Detect which cell encompasses the target text, then output its (x, y) center coordinate. 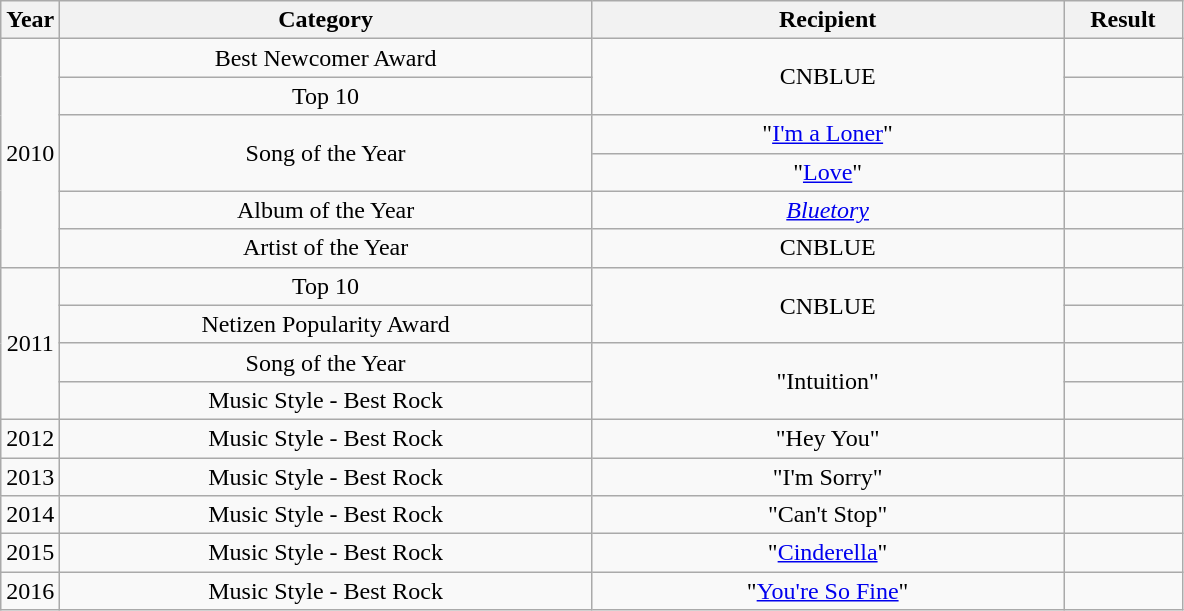
2014 (30, 515)
2012 (30, 438)
"Can't Stop" (827, 515)
Bluetory (827, 210)
Netizen Popularity Award (326, 324)
"Intuition" (827, 381)
2015 (30, 553)
2016 (30, 591)
Best Newcomer Award (326, 58)
"I'm a Loner" (827, 134)
Recipient (827, 20)
"You're So Fine" (827, 591)
Result (1123, 20)
Artist of the Year (326, 248)
Album of the Year (326, 210)
2013 (30, 477)
"Cinderella" (827, 553)
Year (30, 20)
"Love" (827, 172)
2011 (30, 343)
"I'm Sorry" (827, 477)
2010 (30, 153)
Category (326, 20)
"Hey You" (827, 438)
